Provide the (X, Y) coordinate of the cell's center where the given text is located.  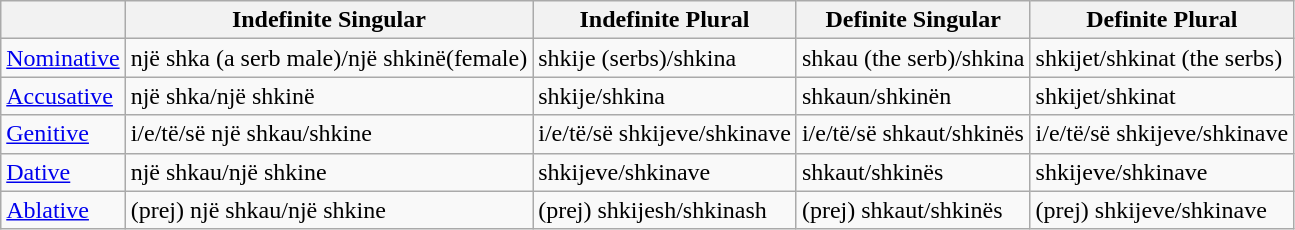
shkije/shkina (665, 96)
Nominative (63, 58)
Accusative (63, 96)
shkaut/shkinës (913, 172)
Indefinite Plural (665, 20)
një shka/një shkinë (329, 96)
shkaun/shkinën (913, 96)
shkau (the serb)/shkina (913, 58)
Genitive (63, 134)
Indefinite Singular (329, 20)
(prej) shkijeve/shkinave (1162, 210)
Definite Singular (913, 20)
shkijet/shkinat (the serbs) (1162, 58)
një shkau/një shkine (329, 172)
shkijet/shkinat (1162, 96)
Dative (63, 172)
Definite Plural (1162, 20)
(prej) një shkau/një shkine (329, 210)
Ablative (63, 210)
(prej) shkijesh/shkinash (665, 210)
shkije (serbs)/shkina (665, 58)
(prej) shkaut/shkinës (913, 210)
i/e/të/së një shkau/shkine (329, 134)
një shka (a serb male)/një shkinë(female) (329, 58)
i/e/të/së shkaut/shkinës (913, 134)
